From the cell containing the given text, extract its center point as (x, y) coordinate. 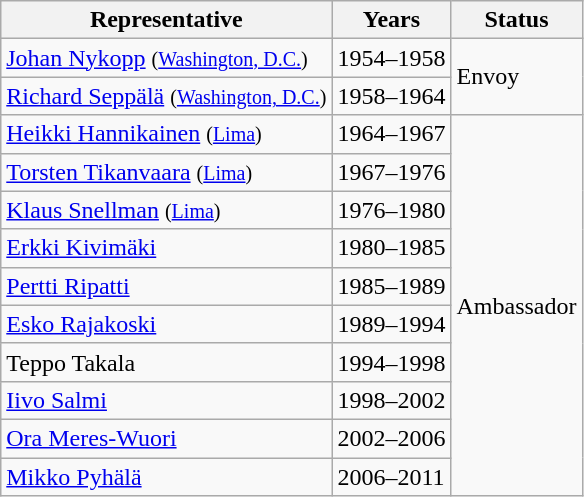
Torsten Tikanvaara (Lima) (166, 172)
Years (392, 20)
Heikki Hannikainen (Lima) (166, 134)
Teppo Takala (166, 362)
2006–2011 (392, 477)
Representative (166, 20)
1998–2002 (392, 400)
Status (516, 20)
1985–1989 (392, 286)
1976–1980 (392, 210)
Envoy (516, 77)
Ora Meres-Wuori (166, 438)
2002–2006 (392, 438)
1967–1976 (392, 172)
1964–1967 (392, 134)
Ambassador (516, 306)
1954–1958 (392, 58)
Johan Nykopp (Washington, D.C.) (166, 58)
1980–1985 (392, 248)
1989–1994 (392, 324)
Pertti Ripatti (166, 286)
Mikko Pyhälä (166, 477)
Erkki Kivimäki (166, 248)
Esko Rajakoski (166, 324)
1958–1964 (392, 96)
1994–1998 (392, 362)
Richard Seppälä (Washington, D.C.) (166, 96)
Iivo Salmi (166, 400)
Klaus Snellman (Lima) (166, 210)
